Scan for the cell matching the given text and deliver its (X, Y) coordinate at center. 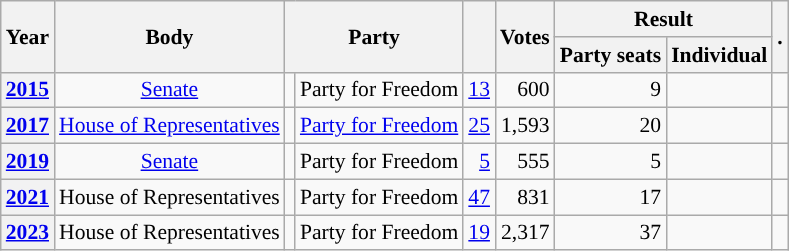
Party (374, 36)
2023 (28, 233)
2019 (28, 162)
2017 (28, 126)
600 (525, 90)
Individual (719, 55)
Year (28, 36)
. (780, 36)
Party seats (610, 55)
2021 (28, 197)
1,593 (525, 126)
555 (525, 162)
831 (525, 197)
13 (479, 90)
20 (610, 126)
9 (610, 90)
19 (479, 233)
Body (170, 36)
17 (610, 197)
47 (479, 197)
Result (664, 19)
2,317 (525, 233)
37 (610, 233)
25 (479, 126)
2015 (28, 90)
Votes (525, 36)
